Return the (X, Y) coordinate for the center point of the cell that contains the specified text.  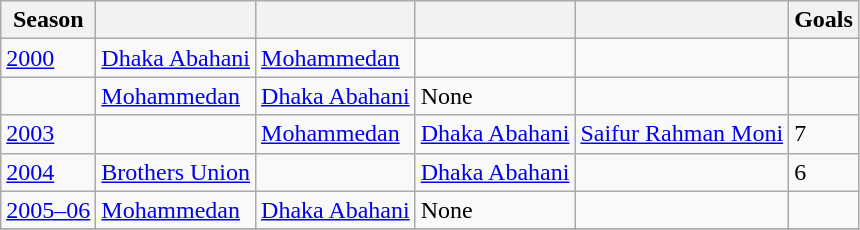
2005–06 (48, 210)
6 (824, 172)
Brothers Union (176, 172)
7 (824, 134)
Goals (824, 20)
Season (48, 20)
2003 (48, 134)
2000 (48, 58)
2004 (48, 172)
Saifur Rahman Moni (682, 134)
